Detect which cell encompasses the target text, then output its [x, y] center coordinate. 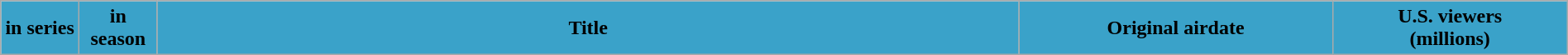
Original airdate [1176, 28]
Title [588, 28]
in season [117, 28]
U.S. viewers(millions) [1450, 28]
in series [40, 28]
